Search for the cell housing the specified text and yield its (X, Y) center coordinate. 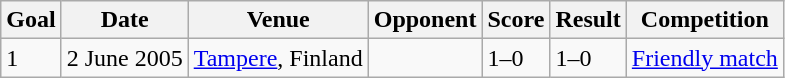
Date (124, 20)
Competition (704, 20)
Venue (278, 20)
1 (31, 58)
Friendly match (704, 58)
2 June 2005 (124, 58)
Score (516, 20)
Goal (31, 20)
Opponent (425, 20)
Result (588, 20)
Tampere, Finland (278, 58)
